Determine the [X, Y] coordinate at the center of the cell enclosing the given text.  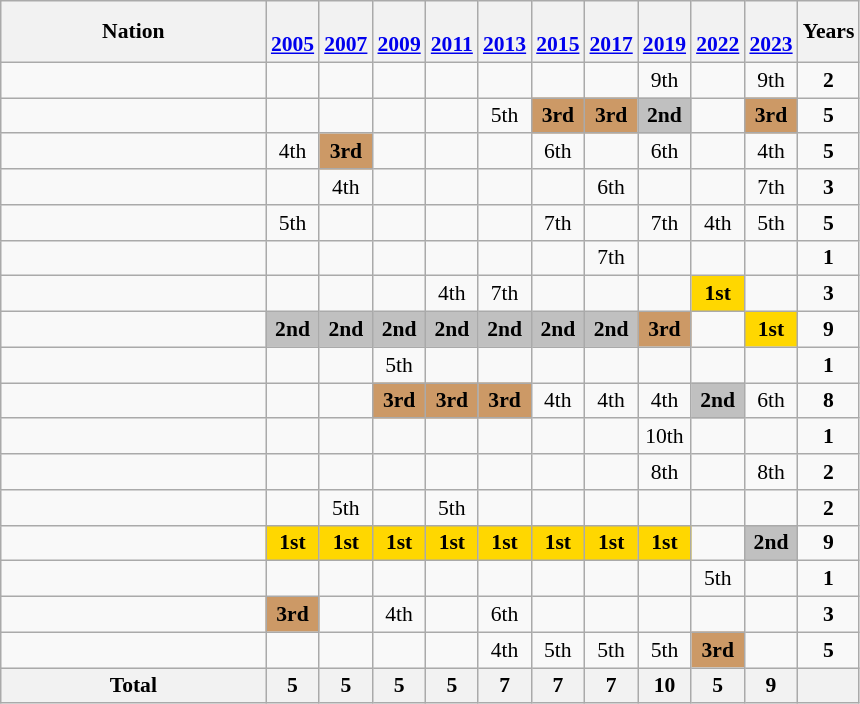
Years [829, 32]
2013 [504, 32]
Nation [134, 32]
2007 [346, 32]
10 [664, 686]
Total [134, 686]
2011 [452, 32]
2022 [718, 32]
2017 [610, 32]
2023 [770, 32]
2005 [292, 32]
8 [829, 401]
2015 [558, 32]
2009 [398, 32]
2019 [664, 32]
10th [664, 437]
